From the cell containing the given text, extract its center point as [X, Y] coordinate. 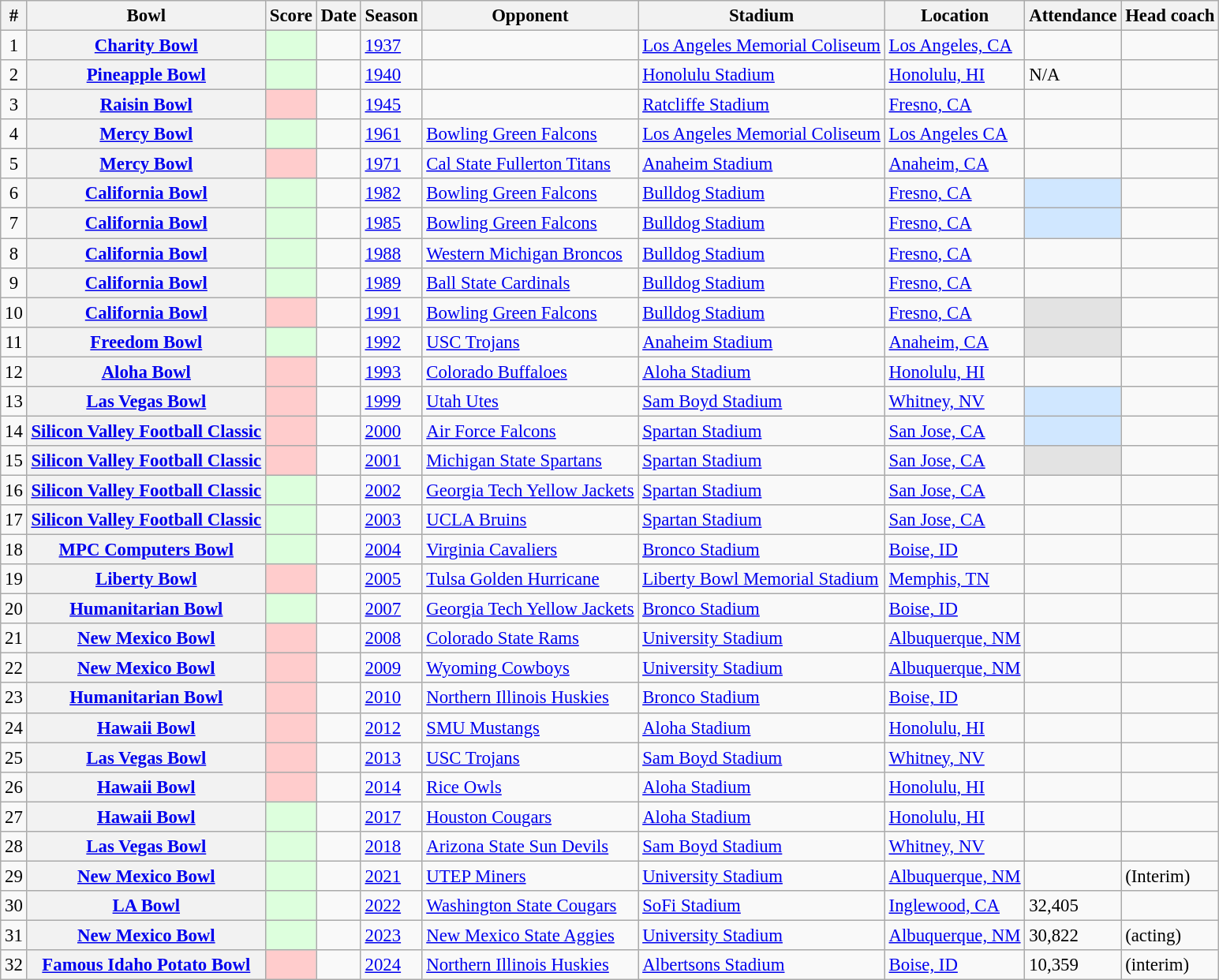
1989 [391, 282]
Los Angeles, CA [955, 46]
Los Angeles CA [955, 134]
SoFi Stadium [761, 906]
Colorado Buffaloes [530, 372]
5 [14, 164]
Memphis, TN [955, 579]
2022 [391, 906]
25 [14, 757]
20 [14, 609]
2013 [391, 757]
(Interim) [1170, 876]
Aloha Bowl [146, 372]
4 [14, 134]
14 [14, 431]
2018 [391, 847]
(acting) [1170, 935]
10 [14, 312]
23 [14, 698]
1991 [391, 312]
Tulsa Golden Hurricane [530, 579]
1982 [391, 193]
Season [391, 16]
15 [14, 461]
Albertsons Stadium [761, 965]
21 [14, 638]
1993 [391, 372]
17 [14, 520]
Rice Owls [530, 787]
2009 [391, 668]
2 [14, 75]
29 [14, 876]
8 [14, 253]
2024 [391, 965]
27 [14, 817]
New Mexico State Aggies [530, 935]
Houston Cougars [530, 817]
Washington State Cougars [530, 906]
2008 [391, 638]
1999 [391, 402]
Opponent [530, 16]
Famous Idaho Potato Bowl [146, 965]
2004 [391, 550]
12 [14, 372]
11 [14, 342]
1988 [391, 253]
28 [14, 847]
10,359 [1073, 965]
Liberty Bowl [146, 579]
MPC Computers Bowl [146, 550]
1945 [391, 105]
Honolulu Stadium [761, 75]
Liberty Bowl Memorial Stadium [761, 579]
Bowl [146, 16]
19 [14, 579]
SMU Mustangs [530, 728]
2005 [391, 579]
Freedom Bowl [146, 342]
3 [14, 105]
Raisin Bowl [146, 105]
24 [14, 728]
32,405 [1073, 906]
Score [290, 16]
Pineapple Bowl [146, 75]
2002 [391, 490]
UCLA Bruins [530, 520]
Attendance [1073, 16]
16 [14, 490]
2012 [391, 728]
Head coach [1170, 16]
Western Michigan Broncos [530, 253]
Cal State Fullerton Titans [530, 164]
2003 [391, 520]
Inglewood, CA [955, 906]
2010 [391, 698]
30,822 [1073, 935]
Air Force Falcons [530, 431]
2021 [391, 876]
1992 [391, 342]
2017 [391, 817]
2000 [391, 431]
Stadium [761, 16]
2007 [391, 609]
13 [14, 402]
32 [14, 965]
(interim) [1170, 965]
Ball State Cardinals [530, 282]
2023 [391, 935]
Utah Utes [530, 402]
Date [338, 16]
7 [14, 223]
UTEP Miners [530, 876]
6 [14, 193]
26 [14, 787]
Charity Bowl [146, 46]
2014 [391, 787]
Wyoming Cowboys [530, 668]
31 [14, 935]
# [14, 16]
Location [955, 16]
9 [14, 282]
LA Bowl [146, 906]
1937 [391, 46]
Virginia Cavaliers [530, 550]
Michigan State Spartans [530, 461]
2001 [391, 461]
Arizona State Sun Devils [530, 847]
1 [14, 46]
1961 [391, 134]
1985 [391, 223]
1940 [391, 75]
Ratcliffe Stadium [761, 105]
1971 [391, 164]
Colorado State Rams [530, 638]
30 [14, 906]
22 [14, 668]
N/A [1073, 75]
18 [14, 550]
